Provide the [x, y] coordinate of the cell's center where the given text is located.  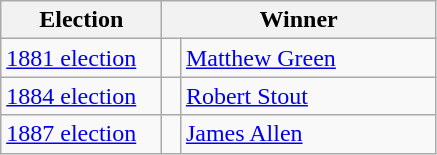
1887 election [82, 134]
James Allen [308, 134]
Matthew Green [308, 58]
Election [82, 20]
1881 election [82, 58]
1884 election [82, 96]
Robert Stout [308, 96]
Winner [299, 20]
